Detect which cell encompasses the target text, then output its (X, Y) center coordinate. 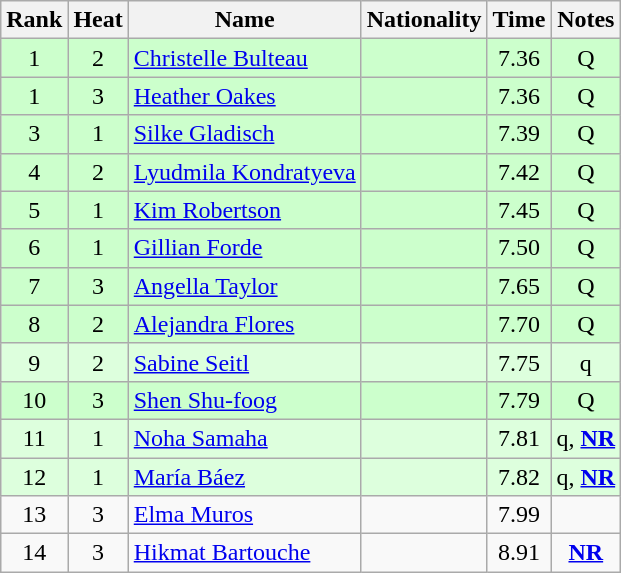
7.70 (519, 324)
13 (34, 515)
Sabine Seitl (244, 362)
10 (34, 400)
7.45 (519, 210)
Noha Samaha (244, 438)
Silke Gladisch (244, 134)
Lyudmila Kondratyeva (244, 172)
7.81 (519, 438)
Shen Shu-foog (244, 400)
NR (586, 553)
8.91 (519, 553)
7.99 (519, 515)
q (586, 362)
7.75 (519, 362)
Time (519, 20)
7.65 (519, 286)
Heather Oakes (244, 96)
11 (34, 438)
Angella Taylor (244, 286)
5 (34, 210)
7.82 (519, 477)
7.42 (519, 172)
7.50 (519, 248)
Rank (34, 20)
8 (34, 324)
6 (34, 248)
Hikmat Bartouche (244, 553)
Name (244, 20)
María Báez (244, 477)
Christelle Bulteau (244, 58)
Heat (98, 20)
Elma Muros (244, 515)
7 (34, 286)
Notes (586, 20)
Alejandra Flores (244, 324)
Kim Robertson (244, 210)
7.79 (519, 400)
12 (34, 477)
Nationality (424, 20)
9 (34, 362)
Gillian Forde (244, 248)
14 (34, 553)
4 (34, 172)
7.39 (519, 134)
